Identify which cell holds the provided text, then report its (X, Y) central coordinate. 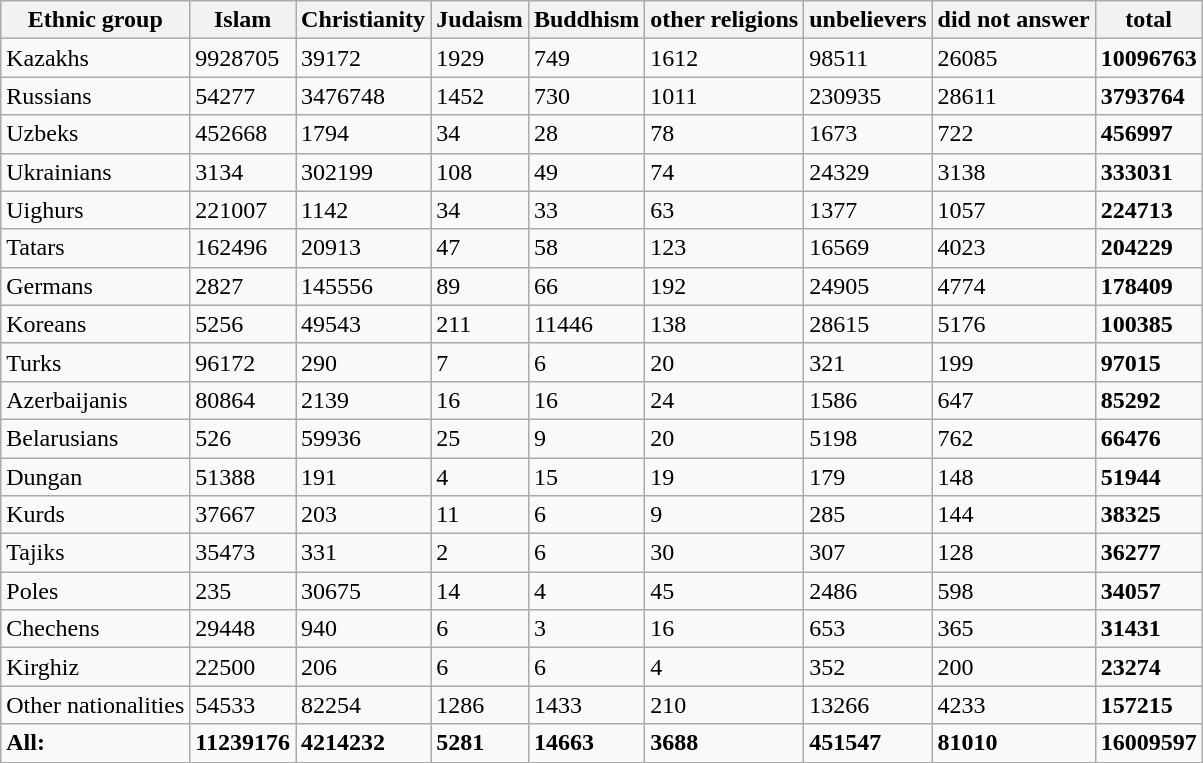
4774 (1014, 286)
5176 (1014, 324)
16009597 (1148, 743)
63 (724, 210)
1452 (480, 96)
Dungan (96, 477)
81010 (1014, 743)
302199 (364, 172)
51388 (243, 477)
7 (480, 362)
23274 (1148, 667)
20913 (364, 248)
Belarusians (96, 438)
38325 (1148, 515)
3688 (724, 743)
31431 (1148, 629)
24905 (868, 286)
Uzbeks (96, 134)
74 (724, 172)
Kurds (96, 515)
2139 (364, 400)
235 (243, 591)
100385 (1148, 324)
89 (480, 286)
1377 (868, 210)
224713 (1148, 210)
3138 (1014, 172)
78 (724, 134)
191 (364, 477)
1929 (480, 58)
365 (1014, 629)
108 (480, 172)
66 (586, 286)
Kirghiz (96, 667)
26085 (1014, 58)
59936 (364, 438)
49 (586, 172)
1142 (364, 210)
54533 (243, 705)
762 (1014, 438)
80864 (243, 400)
25 (480, 438)
1286 (480, 705)
526 (243, 438)
647 (1014, 400)
333031 (1148, 172)
452668 (243, 134)
82254 (364, 705)
1673 (868, 134)
4233 (1014, 705)
Christianity (364, 20)
47 (480, 248)
51944 (1148, 477)
54277 (243, 96)
749 (586, 58)
128 (1014, 553)
331 (364, 553)
1612 (724, 58)
30675 (364, 591)
3793764 (1148, 96)
other religions (724, 20)
30 (724, 553)
307 (868, 553)
321 (868, 362)
4214232 (364, 743)
96172 (243, 362)
1794 (364, 134)
451547 (868, 743)
199 (1014, 362)
1011 (724, 96)
9928705 (243, 58)
39172 (364, 58)
4023 (1014, 248)
37667 (243, 515)
33 (586, 210)
1586 (868, 400)
Tatars (96, 248)
221007 (243, 210)
5198 (868, 438)
653 (868, 629)
230935 (868, 96)
98511 (868, 58)
11 (480, 515)
722 (1014, 134)
730 (586, 96)
148 (1014, 477)
285 (868, 515)
157215 (1148, 705)
3476748 (364, 96)
940 (364, 629)
Kazakhs (96, 58)
2 (480, 553)
Turks (96, 362)
Ethnic group (96, 20)
Germans (96, 286)
85292 (1148, 400)
24 (724, 400)
192 (724, 286)
210 (724, 705)
290 (364, 362)
28615 (868, 324)
145556 (364, 286)
1433 (586, 705)
15 (586, 477)
Buddhism (586, 20)
179 (868, 477)
211 (480, 324)
35473 (243, 553)
Azerbaijanis (96, 400)
49543 (364, 324)
5256 (243, 324)
3 (586, 629)
24329 (868, 172)
45 (724, 591)
unbelievers (868, 20)
97015 (1148, 362)
Chechens (96, 629)
Koreans (96, 324)
All: (96, 743)
Tajiks (96, 553)
28611 (1014, 96)
16569 (868, 248)
11239176 (243, 743)
3134 (243, 172)
Judaism (480, 20)
1057 (1014, 210)
58 (586, 248)
598 (1014, 591)
Poles (96, 591)
14663 (586, 743)
Other nationalities (96, 705)
206 (364, 667)
total (1148, 20)
28 (586, 134)
2827 (243, 286)
Ukrainians (96, 172)
203 (364, 515)
162496 (243, 248)
Uighurs (96, 210)
11446 (586, 324)
352 (868, 667)
144 (1014, 515)
200 (1014, 667)
204229 (1148, 248)
19 (724, 477)
2486 (868, 591)
Islam (243, 20)
22500 (243, 667)
Russians (96, 96)
36277 (1148, 553)
456997 (1148, 134)
66476 (1148, 438)
did not answer (1014, 20)
10096763 (1148, 58)
14 (480, 591)
123 (724, 248)
13266 (868, 705)
178409 (1148, 286)
5281 (480, 743)
138 (724, 324)
34057 (1148, 591)
29448 (243, 629)
